Extract the (X, Y) coordinate from the center of the cell holding the provided text.  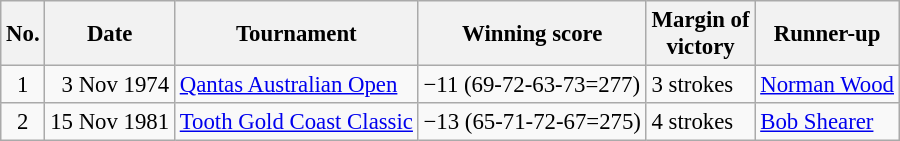
Runner-up (827, 34)
No. (23, 34)
Winning score (532, 34)
−13 (65-71-72-67=275) (532, 122)
Bob Shearer (827, 122)
Tooth Gold Coast Classic (296, 122)
3 Nov 1974 (110, 85)
−11 (69-72-63-73=277) (532, 85)
Norman Wood (827, 85)
Margin ofvictory (700, 34)
Qantas Australian Open (296, 85)
1 (23, 85)
2 (23, 122)
Tournament (296, 34)
3 strokes (700, 85)
4 strokes (700, 122)
15 Nov 1981 (110, 122)
Date (110, 34)
